Scan for the cell matching the given text and deliver its [X, Y] coordinate at center. 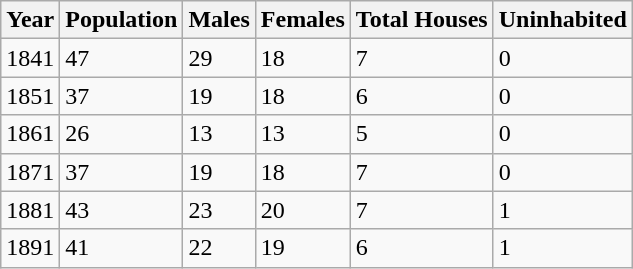
29 [219, 58]
1891 [30, 248]
1841 [30, 58]
5 [422, 134]
1861 [30, 134]
47 [122, 58]
Males [219, 20]
26 [122, 134]
1851 [30, 96]
Year [30, 20]
23 [219, 210]
20 [302, 210]
Population [122, 20]
Uninhabited [562, 20]
Females [302, 20]
22 [219, 248]
1881 [30, 210]
1871 [30, 172]
43 [122, 210]
41 [122, 248]
Total Houses [422, 20]
